Return [x, y] of the center of cell containing provided text 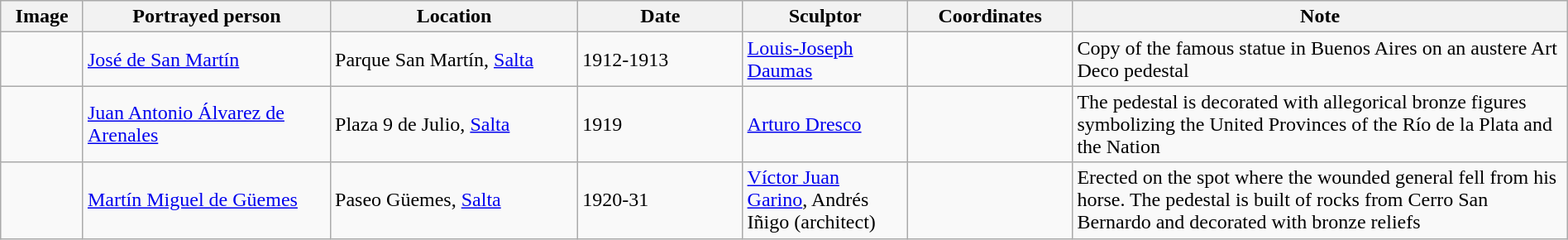
The pedestal is decorated with allegorical bronze figures symbolizing the United Provinces of the Río de la Plata and the Nation [1320, 124]
Image [42, 17]
Martín Miguel de Güemes [207, 200]
Coordinates [989, 17]
Víctor Juan Garino, Andrés Iñigo (architect) [825, 200]
José de San Martín [207, 60]
Sculptor [825, 17]
1920-31 [660, 200]
Arturo Dresco [825, 124]
1912-1913 [660, 60]
Paseo Güemes, Salta [455, 200]
Portrayed person [207, 17]
Location [455, 17]
1919 [660, 124]
Copy of the famous statue in Buenos Aires on an austere Art Deco pedestal [1320, 60]
Plaza 9 de Julio, Salta [455, 124]
Louis-Joseph Daumas [825, 60]
Note [1320, 17]
Date [660, 17]
Juan Antonio Álvarez de Arenales [207, 124]
Parque San Martín, Salta [455, 60]
